Find where the given text appears and provide that cell's center as (x, y) coordinate. 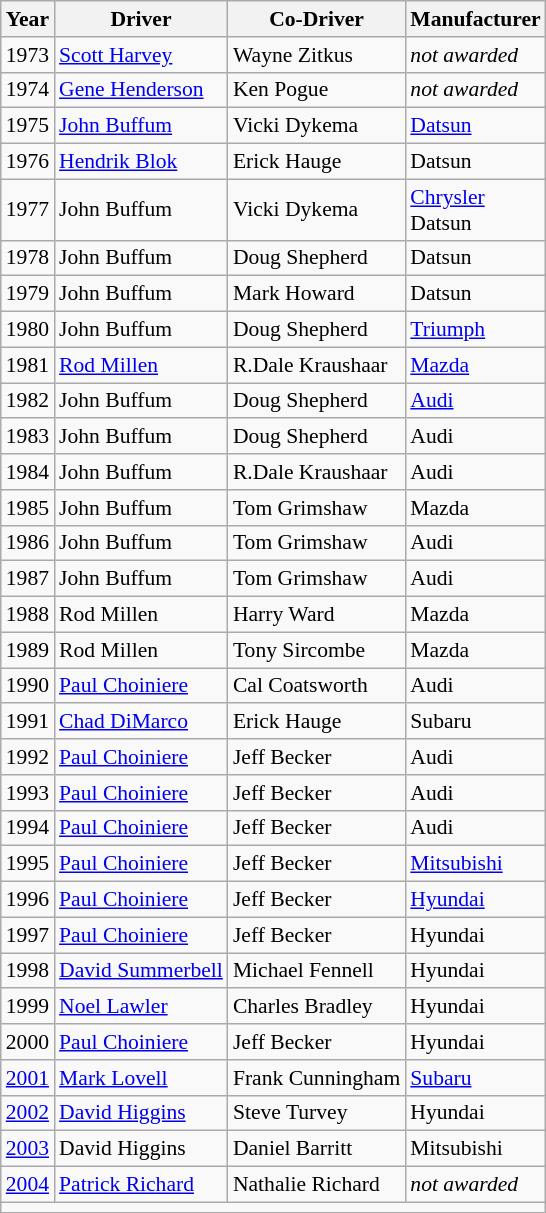
2003 (28, 1149)
1988 (28, 615)
1975 (28, 126)
Mark Lovell (141, 1078)
1998 (28, 971)
Gene Henderson (141, 90)
Co-Driver (316, 19)
Michael Fennell (316, 971)
David Summerbell (141, 971)
Daniel Barritt (316, 1149)
Frank Cunningham (316, 1078)
1991 (28, 722)
Year (28, 19)
Patrick Richard (141, 1185)
Wayne Zitkus (316, 55)
1993 (28, 793)
1996 (28, 900)
1982 (28, 401)
1992 (28, 757)
1994 (28, 828)
2004 (28, 1185)
Steve Turvey (316, 1113)
Chad DiMarco (141, 722)
1977 (28, 210)
1983 (28, 437)
Noel Lawler (141, 1007)
Manufacturer (475, 19)
1989 (28, 650)
1984 (28, 472)
Nathalie Richard (316, 1185)
Cal Coatsworth (316, 686)
2000 (28, 1042)
Hendrik Blok (141, 162)
1980 (28, 330)
1985 (28, 508)
Harry Ward (316, 615)
Triumph (475, 330)
1981 (28, 365)
1976 (28, 162)
Charles Bradley (316, 1007)
2002 (28, 1113)
2001 (28, 1078)
1986 (28, 543)
1978 (28, 258)
1995 (28, 864)
Mark Howard (316, 294)
Driver (141, 19)
Ken Pogue (316, 90)
1973 (28, 55)
1999 (28, 1007)
1979 (28, 294)
1990 (28, 686)
Chrysler Datsun (475, 210)
Scott Harvey (141, 55)
1997 (28, 935)
Tony Sircombe (316, 650)
1987 (28, 579)
1974 (28, 90)
